Output the [X, Y] coordinate of the center of the cell containing the given text.  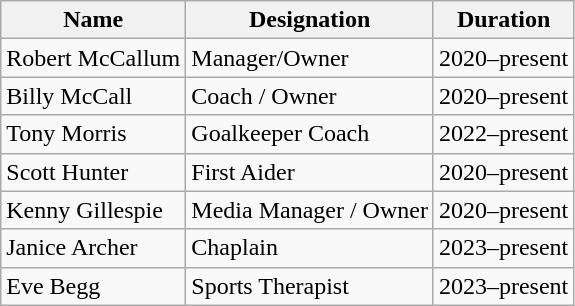
Chaplain [310, 248]
2022–present [503, 134]
Media Manager / Owner [310, 210]
Goalkeeper Coach [310, 134]
Coach / Owner [310, 96]
First Aider [310, 172]
Eve Begg [94, 286]
Scott Hunter [94, 172]
Designation [310, 20]
Manager/Owner [310, 58]
Duration [503, 20]
Sports Therapist [310, 286]
Tony Morris [94, 134]
Robert McCallum [94, 58]
Janice Archer [94, 248]
Kenny Gillespie [94, 210]
Billy McCall [94, 96]
Name [94, 20]
